Locate the cell with the specified text and output its (X, Y) center coordinate. 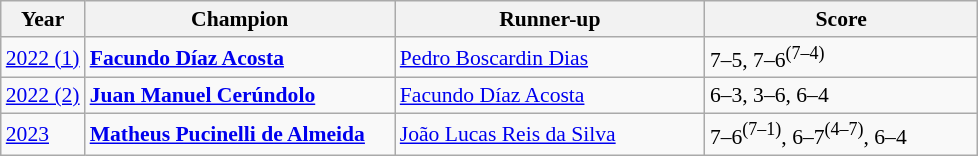
Pedro Boscardin Dias (550, 58)
João Lucas Reis da Silva (550, 134)
7–5, 7–6(7–4) (842, 58)
Champion (240, 19)
Juan Manuel Cerúndolo (240, 96)
6–3, 3–6, 6–4 (842, 96)
7–6(7–1), 6–7(4–7), 6–4 (842, 134)
Year (43, 19)
2022 (2) (43, 96)
2023 (43, 134)
Score (842, 19)
2022 (1) (43, 58)
Runner-up (550, 19)
Matheus Pucinelli de Almeida (240, 134)
